Determine the (X, Y) coordinate at the center of the cell enclosing the given text.  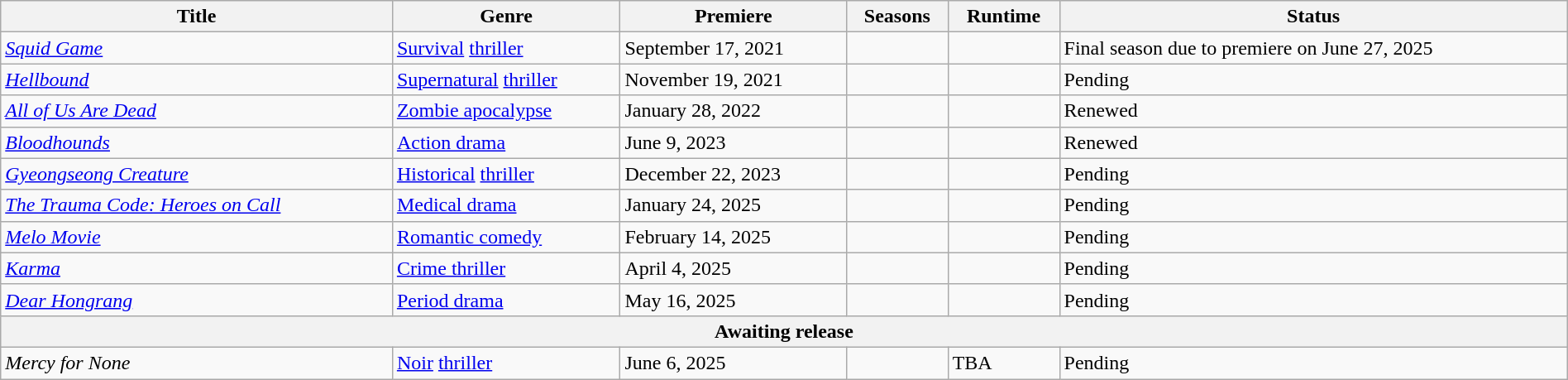
June 6, 2025 (734, 363)
Karma (197, 268)
September 17, 2021 (734, 48)
The Trauma Code: Heroes on Call (197, 205)
Awaiting release (784, 331)
Squid Game (197, 48)
Supernatural thriller (506, 79)
Premiere (734, 17)
April 4, 2025 (734, 268)
Status (1313, 17)
December 22, 2023 (734, 174)
Seasons (897, 17)
November 19, 2021 (734, 79)
Mercy for None (197, 363)
January 28, 2022 (734, 111)
Noir thriller (506, 363)
Action drama (506, 142)
Final season due to premiere on June 27, 2025 (1313, 48)
Dear Hongrang (197, 300)
Crime thriller (506, 268)
Medical drama (506, 205)
TBA (1004, 363)
Zombie apocalypse (506, 111)
June 9, 2023 (734, 142)
Survival thriller (506, 48)
All of Us Are Dead (197, 111)
Period drama (506, 300)
Historical thriller (506, 174)
Title (197, 17)
Bloodhounds (197, 142)
Melo Movie (197, 237)
Hellbound (197, 79)
February 14, 2025 (734, 237)
Runtime (1004, 17)
Romantic comedy (506, 237)
Genre (506, 17)
May 16, 2025 (734, 300)
January 24, 2025 (734, 205)
Gyeongseong Creature (197, 174)
